Return [X, Y] of the center of cell containing provided text 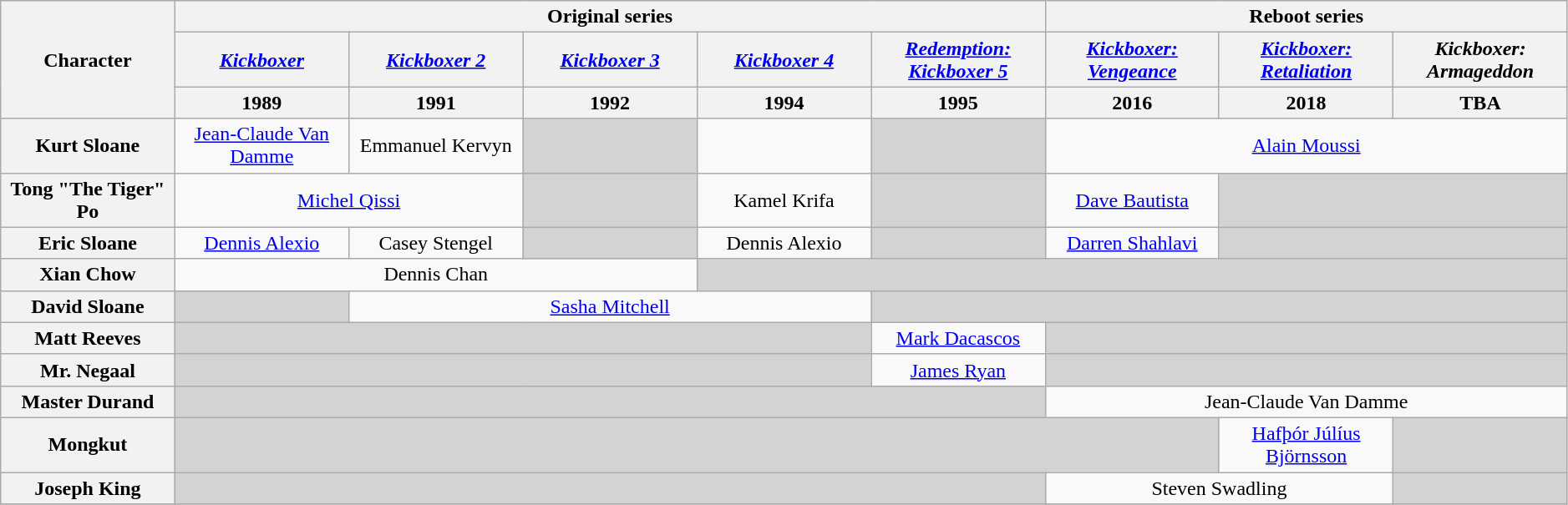
2016 [1132, 103]
Michel Qissi [349, 200]
Joseph King [88, 488]
James Ryan [958, 370]
1992 [610, 103]
Kickboxer: Retaliation [1306, 60]
Sasha Mitchell [610, 306]
1995 [958, 103]
Dennis Chan [436, 275]
Mark Dacascos [958, 338]
Steven Swadling [1220, 488]
Dave Bautista [1132, 200]
Kickboxer: Vengeance [1132, 60]
1994 [784, 103]
Xian Chow [88, 275]
David Sloane [88, 306]
Redemption: Kickboxer 5 [958, 60]
Kamel Krifa [784, 200]
Kickboxer 4 [784, 60]
Kickboxer: Armageddon [1480, 60]
Tong "The Tiger" Po [88, 200]
2018 [1306, 103]
Kickboxer 3 [610, 60]
Hafþór Júlíus Björnsson [1306, 444]
1991 [436, 103]
Emmanuel Kervyn [436, 145]
TBA [1480, 103]
Mongkut [88, 444]
Kickboxer [261, 60]
Casey Stengel [436, 243]
1989 [261, 103]
Original series [610, 17]
Character [88, 60]
Kurt Sloane [88, 145]
Reboot series [1307, 17]
Matt Reeves [88, 338]
Darren Shahlavi [1132, 243]
Master Durand [88, 401]
Kickboxer 2 [436, 60]
Eric Sloane [88, 243]
Mr. Negaal [88, 370]
Alain Moussi [1307, 145]
